Identify which cell holds the provided text, then report its [X, Y] central coordinate. 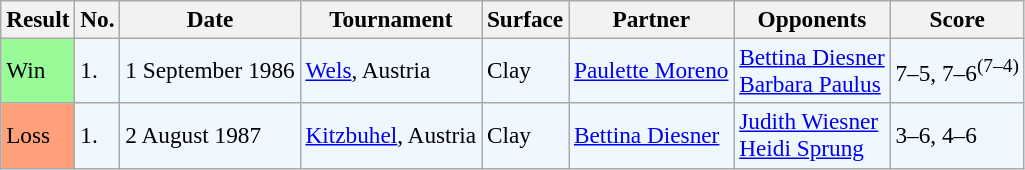
7–5, 7–6(7–4) [957, 70]
Wels, Austria [390, 70]
No. [98, 19]
Win [38, 70]
Date [210, 19]
1 September 1986 [210, 70]
Bettina Diesner [652, 136]
Judith Wiesner Heidi Sprung [812, 136]
Bettina Diesner Barbara Paulus [812, 70]
Result [38, 19]
Tournament [390, 19]
Surface [526, 19]
3–6, 4–6 [957, 136]
Partner [652, 19]
2 August 1987 [210, 136]
Kitzbuhel, Austria [390, 136]
Opponents [812, 19]
Score [957, 19]
Paulette Moreno [652, 70]
Loss [38, 136]
